Pinpoint the cell where the given text exists, returning its (x, y) midpoint coordinate. 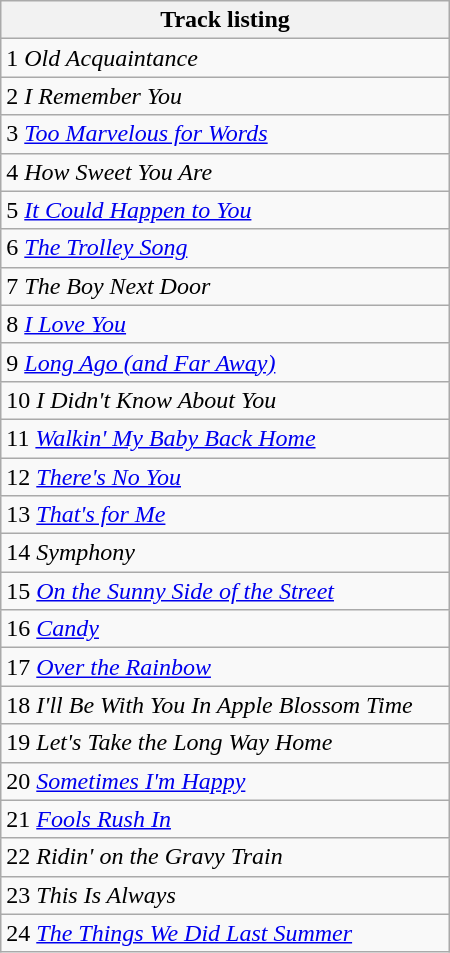
3 Too Marvelous for Words (225, 134)
8 I Love You (225, 324)
15 On the Sunny Side of the Street (225, 591)
20 Sometimes I'm Happy (225, 781)
18 I'll Be With You In Apple Blossom Time (225, 705)
22 Ridin' on the Gravy Train (225, 857)
Track listing (225, 20)
6 The Trolley Song (225, 248)
16 Candy (225, 629)
13 That's for Me (225, 515)
7 The Boy Next Door (225, 286)
10 I Didn't Know About You (225, 400)
9 Long Ago (and Far Away) (225, 362)
12 There's No You (225, 477)
2 I Remember You (225, 96)
19 Let's Take the Long Way Home (225, 743)
14 Symphony (225, 553)
24 The Things We Did Last Summer (225, 933)
23 This Is Always (225, 895)
5 It Could Happen to You (225, 210)
1 Old Acquaintance (225, 58)
4 How Sweet You Are (225, 172)
11 Walkin' My Baby Back Home (225, 438)
17 Over the Rainbow (225, 667)
21 Fools Rush In (225, 819)
